From the cell containing the given text, extract its center point as [X, Y] coordinate. 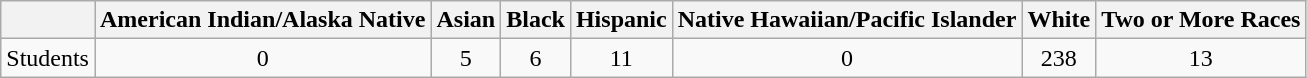
American Indian/Alaska Native [262, 20]
White [1059, 20]
Two or More Races [1201, 20]
13 [1201, 58]
Hispanic [621, 20]
6 [536, 58]
Black [536, 20]
11 [621, 58]
Native Hawaiian/Pacific Islander [847, 20]
Students [48, 58]
5 [466, 58]
Asian [466, 20]
238 [1059, 58]
